Output the (x, y) coordinate of the center of the cell containing the given text.  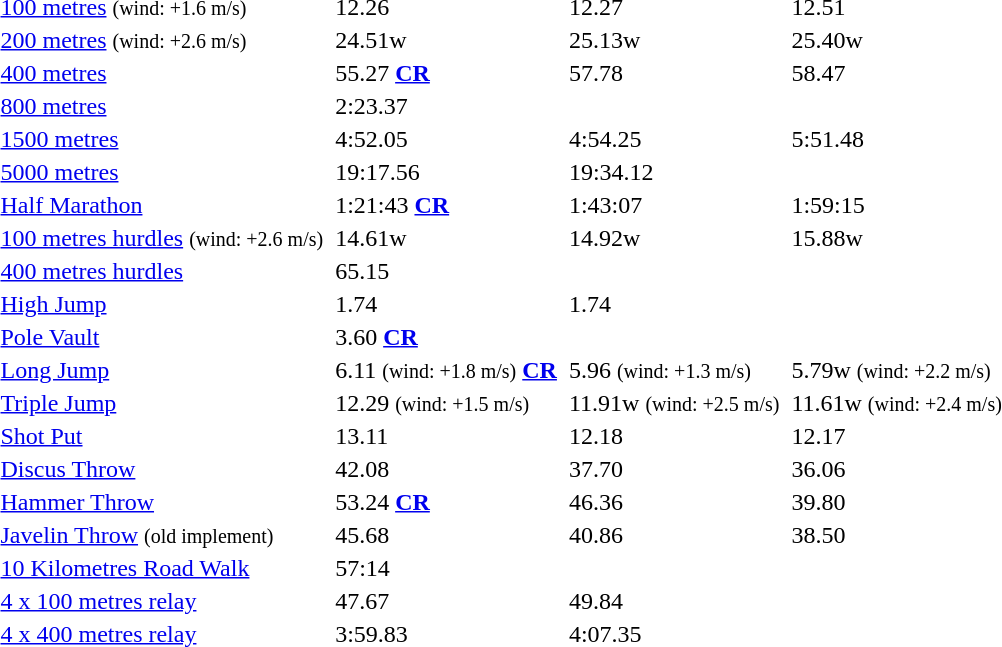
1:21:43 CR (446, 205)
11.91w (wind: +2.5 m/s) (674, 403)
24.51w (446, 40)
42.08 (446, 469)
4:52.05 (446, 139)
14.61w (446, 238)
5.96 (wind: +1.3 m/s) (674, 370)
1:43:07 (674, 205)
4:54.25 (674, 139)
57.78 (674, 73)
2:23.37 (446, 106)
46.36 (674, 502)
37.70 (674, 469)
14.92w (674, 238)
47.67 (446, 601)
12.29 (wind: +1.5 m/s) (446, 403)
3.60 CR (446, 337)
13.11 (446, 436)
53.24 CR (446, 502)
19:17.56 (446, 172)
40.86 (674, 535)
45.68 (446, 535)
57:14 (446, 568)
25.13w (674, 40)
12.18 (674, 436)
55.27 CR (446, 73)
6.11 (wind: +1.8 m/s) CR (446, 370)
19:34.12 (674, 172)
49.84 (674, 601)
65.15 (446, 271)
